Determine the (x, y) coordinate at the center of the cell enclosing the given text.  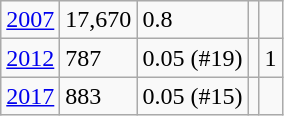
0.05 (#15) (192, 96)
2007 (30, 20)
0.05 (#19) (192, 58)
787 (98, 58)
0.8 (192, 20)
17,670 (98, 20)
883 (98, 96)
2017 (30, 96)
2012 (30, 58)
1 (270, 58)
